Search for the cell housing the specified text and yield its (x, y) center coordinate. 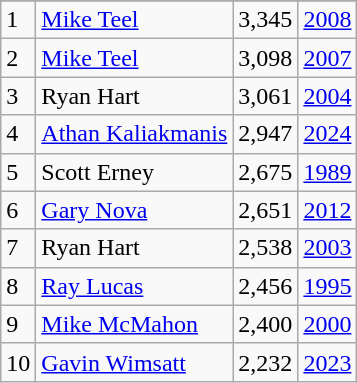
1995 (328, 286)
2,675 (266, 172)
2023 (328, 362)
2,651 (266, 210)
3,098 (266, 58)
Gary Nova (134, 210)
1 (18, 20)
4 (18, 134)
6 (18, 210)
2,947 (266, 134)
2024 (328, 134)
Athan Kaliakmanis (134, 134)
5 (18, 172)
2008 (328, 20)
Scott Erney (134, 172)
2,232 (266, 362)
1989 (328, 172)
Gavin Wimsatt (134, 362)
2,538 (266, 248)
9 (18, 324)
Ray Lucas (134, 286)
2003 (328, 248)
2000 (328, 324)
3 (18, 96)
8 (18, 286)
2004 (328, 96)
2,456 (266, 286)
3,345 (266, 20)
2012 (328, 210)
2007 (328, 58)
3,061 (266, 96)
2 (18, 58)
2,400 (266, 324)
7 (18, 248)
Mike McMahon (134, 324)
10 (18, 362)
